Provide the [x, y] coordinate of the cell's center where the given text is located.  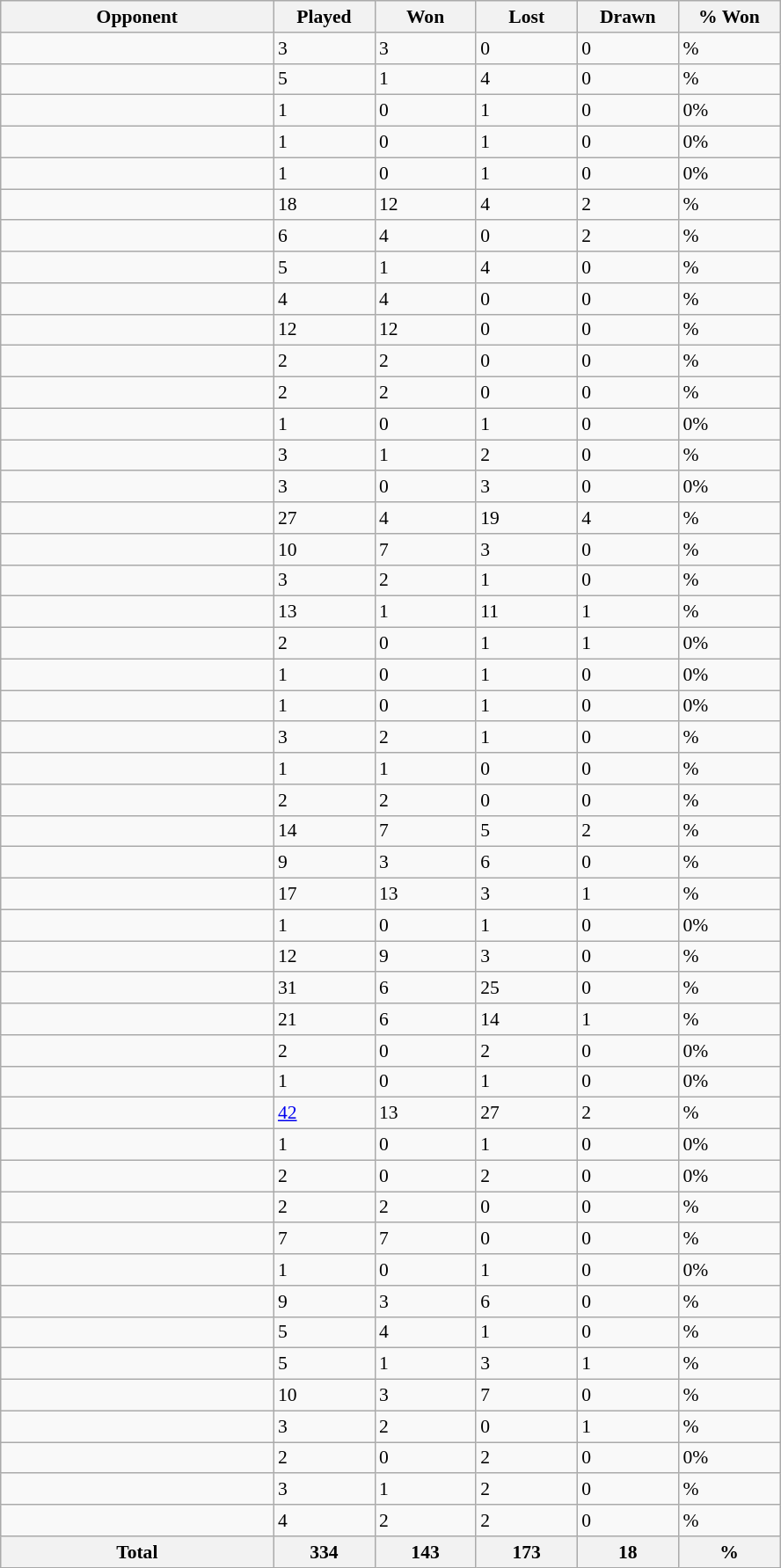
334 [324, 1552]
21 [324, 1019]
Played [324, 17]
31 [324, 988]
17 [324, 894]
Opponent [137, 17]
143 [426, 1552]
% Won [728, 17]
Drawn [628, 17]
19 [526, 518]
11 [526, 612]
173 [526, 1552]
Lost [526, 17]
25 [526, 988]
Total [137, 1552]
Won [426, 17]
42 [324, 1113]
